Output the (X, Y) coordinate of the center of the cell containing the given text.  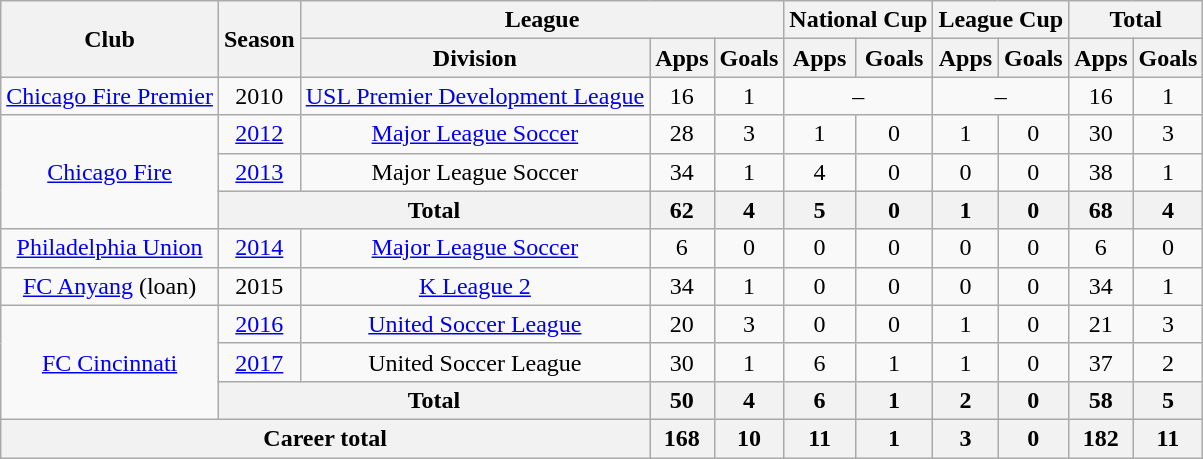
National Cup (858, 20)
10 (749, 438)
2016 (259, 324)
20 (682, 324)
21 (1101, 324)
2013 (259, 172)
League (542, 20)
168 (682, 438)
2014 (259, 248)
FC Cincinnati (110, 362)
58 (1101, 400)
62 (682, 210)
Chicago Fire Premier (110, 96)
37 (1101, 362)
K League 2 (474, 286)
Season (259, 39)
Career total (326, 438)
2012 (259, 134)
Division (474, 58)
Philadelphia Union (110, 248)
2017 (259, 362)
FC Anyang (loan) (110, 286)
Chicago Fire (110, 172)
28 (682, 134)
182 (1101, 438)
68 (1101, 210)
Club (110, 39)
2015 (259, 286)
38 (1101, 172)
League Cup (1001, 20)
50 (682, 400)
2010 (259, 96)
USL Premier Development League (474, 96)
